Extract the (X, Y) coordinate from the center of the cell holding the provided text.  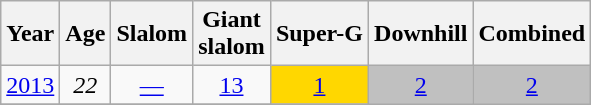
— (152, 85)
Slalom (152, 34)
Age (86, 34)
22 (86, 85)
Downhill (421, 34)
Super-G (319, 34)
13 (232, 85)
Year (30, 34)
Combined (532, 34)
Giantslalom (232, 34)
2013 (30, 85)
1 (319, 85)
